Identify which cell holds the provided text, then report its (X, Y) central coordinate. 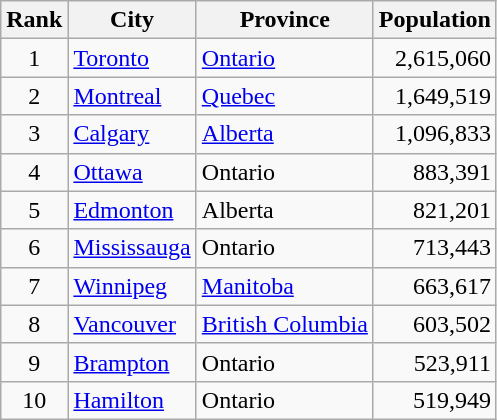
10 (34, 400)
5 (34, 210)
4 (34, 172)
883,391 (434, 172)
1,096,833 (434, 134)
Province (284, 20)
7 (34, 286)
Population (434, 20)
City (132, 20)
Calgary (132, 134)
821,201 (434, 210)
6 (34, 248)
713,443 (434, 248)
1 (34, 58)
2,615,060 (434, 58)
523,911 (434, 362)
3 (34, 134)
Toronto (132, 58)
1,649,519 (434, 96)
Edmonton (132, 210)
Rank (34, 20)
603,502 (434, 324)
Vancouver (132, 324)
Brampton (132, 362)
663,617 (434, 286)
British Columbia (284, 324)
9 (34, 362)
8 (34, 324)
Ottawa (132, 172)
Montreal (132, 96)
Manitoba (284, 286)
Mississauga (132, 248)
Hamilton (132, 400)
Winnipeg (132, 286)
2 (34, 96)
Quebec (284, 96)
519,949 (434, 400)
